Identify which cell holds the provided text, then report its [x, y] central coordinate. 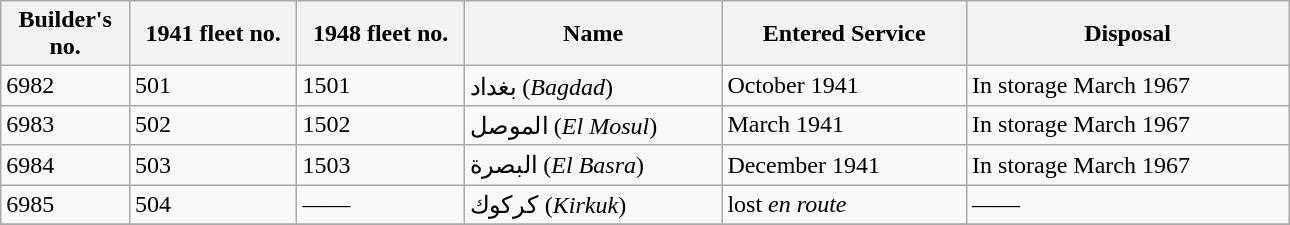
6982 [66, 86]
بغداد (Bagdad) [593, 86]
6985 [66, 204]
Disposal [1128, 34]
1948 fleet no. [380, 34]
1502 [380, 125]
lost en route [844, 204]
1941 fleet no. [214, 34]
501 [214, 86]
6983 [66, 125]
Builder's no. [66, 34]
December 1941 [844, 165]
Entered Service [844, 34]
1501 [380, 86]
503 [214, 165]
504 [214, 204]
كركوك (Kirkuk) [593, 204]
October 1941 [844, 86]
6984 [66, 165]
March 1941 [844, 125]
502 [214, 125]
Name [593, 34]
1503 [380, 165]
الموصل (El Mosul) [593, 125]
البصرة (El Basra) [593, 165]
